Determine the [x, y] coordinate at the center of the cell enclosing the given text.  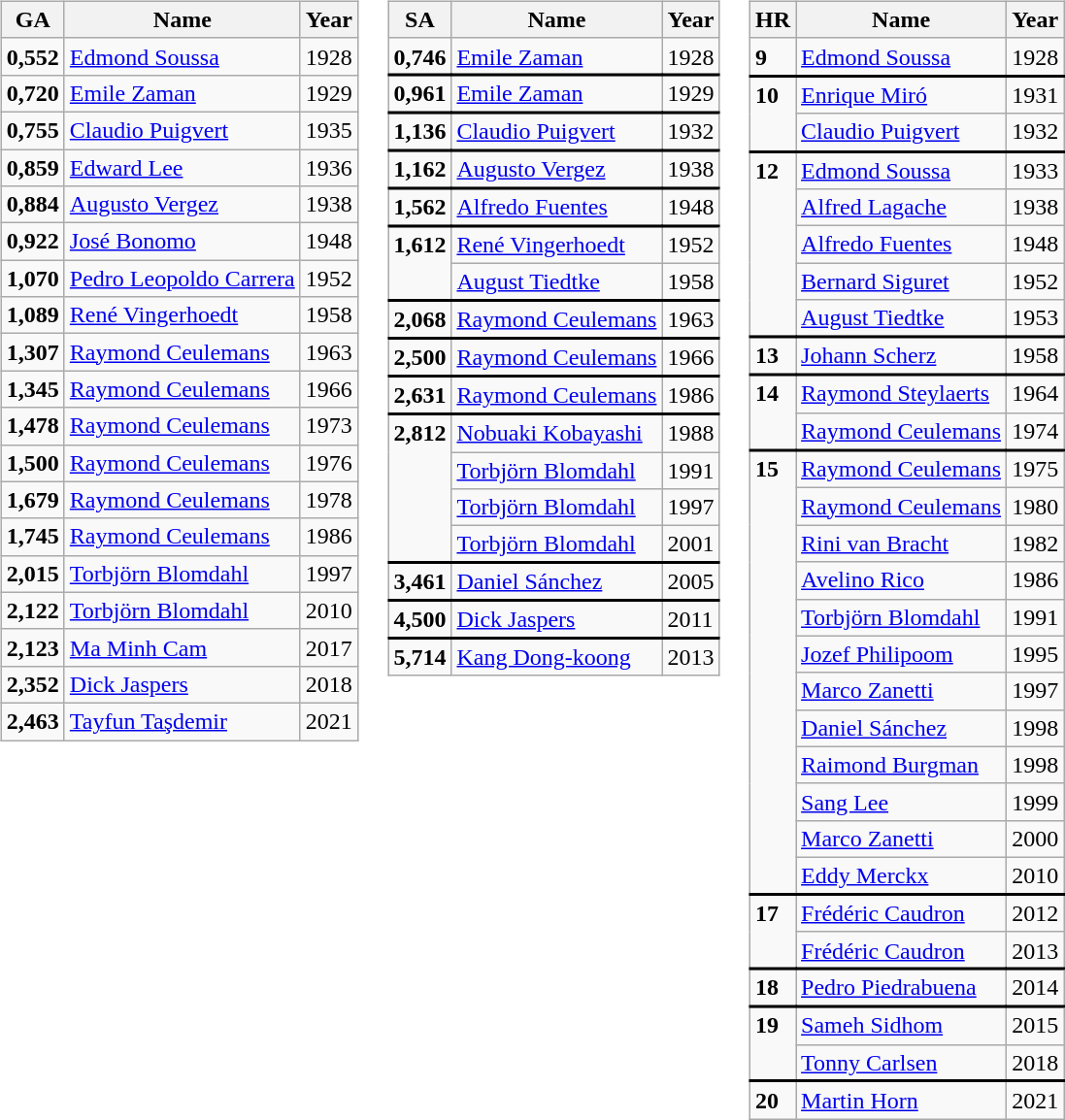
HR [773, 19]
0,884 [33, 205]
0,720 [33, 93]
1,307 [33, 352]
1975 [1035, 470]
1973 [328, 426]
1974 [1035, 431]
1976 [328, 463]
Sameh Sidhom [901, 1025]
1935 [328, 130]
0,859 [33, 168]
Edward Lee [183, 168]
2,068 [419, 320]
14 [773, 412]
20 [773, 1101]
2000 [1035, 839]
Enrique Miró [901, 95]
Avelino Rico [901, 580]
0,922 [33, 242]
1,500 [33, 463]
Rini van Bracht [901, 544]
Raimond Burgman [901, 765]
1999 [1035, 802]
1,070 [33, 279]
1,612 [419, 264]
2,463 [33, 721]
2,631 [419, 395]
2011 [691, 619]
2,352 [33, 684]
0,755 [33, 130]
Pedro Piedrabuena [901, 988]
SA [419, 19]
9 [773, 56]
1,136 [419, 132]
GA [33, 19]
19 [773, 1044]
Kang Dong-koong [557, 656]
0,552 [33, 56]
13 [773, 356]
1995 [1035, 654]
Martin Horn [901, 1101]
4,500 [419, 619]
17 [773, 932]
Tonny Carlsen [901, 1063]
5,714 [419, 656]
1933 [1035, 171]
1953 [1035, 318]
1964 [1035, 394]
1,562 [419, 208]
2014 [1035, 988]
2015 [1035, 1025]
1988 [691, 433]
Nobuaki Kobayashi [557, 433]
2005 [691, 582]
Alfred Lagache [901, 208]
Eddy Merckx [901, 875]
Ma Minh Cam [183, 647]
0,961 [419, 93]
2,015 [33, 574]
Raymond Steylaerts [901, 394]
1931 [1035, 95]
1,745 [33, 537]
Johann Scherz [901, 356]
1980 [1035, 507]
12 [773, 245]
1936 [328, 168]
2,500 [419, 357]
2012 [1035, 914]
Pedro Leopoldo Carrera [183, 279]
18 [773, 988]
2,122 [33, 610]
1,089 [33, 315]
2,123 [33, 647]
1,478 [33, 426]
1982 [1035, 544]
José Bonomo [183, 242]
Jozef Philipoom [901, 654]
1,345 [33, 389]
10 [773, 114]
1978 [328, 500]
3,461 [419, 582]
Sang Lee [901, 802]
2017 [328, 647]
2001 [691, 544]
Bernard Siguret [901, 281]
2,812 [419, 489]
1,162 [419, 169]
1,679 [33, 500]
15 [773, 673]
0,746 [419, 56]
Tayfun Taşdemir [183, 721]
